Locate the cell with the specified text and output its (X, Y) center coordinate. 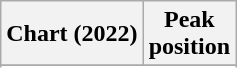
Chart (2022) (72, 34)
Peakposition (189, 34)
